Scan for the cell matching the given text and deliver its (X, Y) coordinate at center. 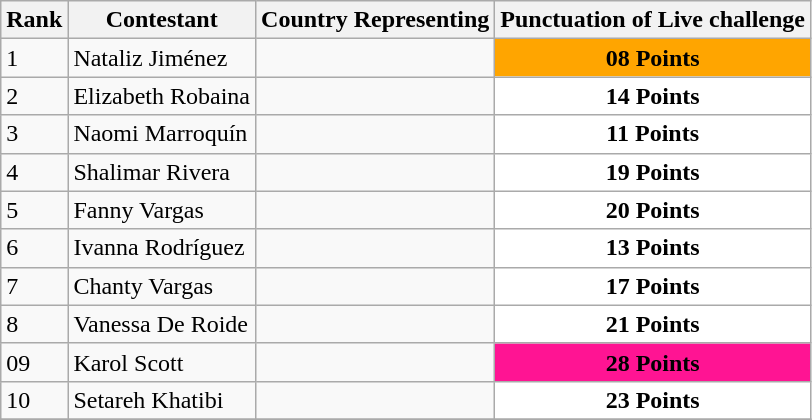
1 (34, 58)
Setareh Khatibi (162, 400)
08 Points (653, 58)
14 Points (653, 96)
Karol Scott (162, 362)
10 (34, 400)
Naomi Marroquín (162, 134)
Country Representing (376, 20)
8 (34, 324)
21 Points (653, 324)
Fanny Vargas (162, 210)
28 Points (653, 362)
11 Points (653, 134)
6 (34, 248)
23 Points (653, 400)
13 Points (653, 248)
3 (34, 134)
5 (34, 210)
20 Points (653, 210)
Shalimar Rivera (162, 172)
2 (34, 96)
Contestant (162, 20)
19 Points (653, 172)
Nataliz Jiménez (162, 58)
09 (34, 362)
Rank (34, 20)
Punctuation of Live challenge (653, 20)
7 (34, 286)
Vanessa De Roide (162, 324)
4 (34, 172)
17 Points (653, 286)
Chanty Vargas (162, 286)
Elizabeth Robaina (162, 96)
Ivanna Rodríguez (162, 248)
